Return [x, y] of the center of cell containing provided text 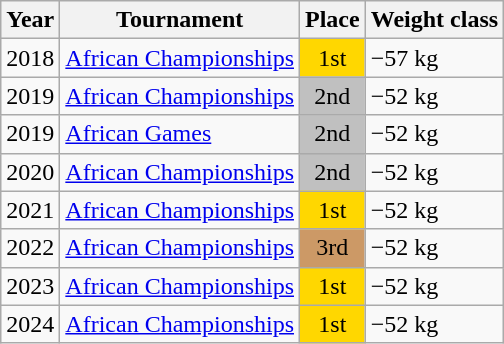
African Games [180, 134]
Place [333, 20]
−57 kg [434, 58]
Weight class [434, 20]
Tournament [180, 20]
2021 [30, 210]
2024 [30, 324]
3rd [333, 248]
Year [30, 20]
2020 [30, 172]
2023 [30, 286]
2022 [30, 248]
2018 [30, 58]
